Output the (x, y) coordinate of the center of the cell containing the given text.  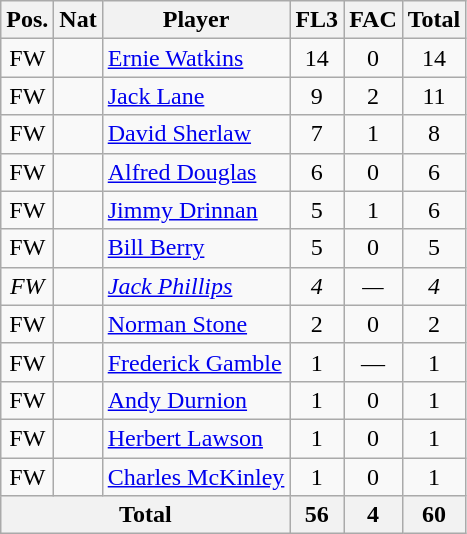
Herbert Lawson (196, 438)
Alfred Douglas (196, 172)
11 (434, 96)
Player (196, 20)
Frederick Gamble (196, 362)
Jack Lane (196, 96)
Norman Stone (196, 324)
8 (434, 134)
FL3 (317, 20)
Bill Berry (196, 248)
Ernie Watkins (196, 58)
Jack Phillips (196, 286)
56 (317, 515)
FAC (374, 20)
7 (317, 134)
9 (317, 96)
David Sherlaw (196, 134)
Jimmy Drinnan (196, 210)
Pos. (28, 20)
Andy Durnion (196, 400)
Charles McKinley (196, 477)
Nat (78, 20)
60 (434, 515)
